For the text-containing cell, return its midpoint in (X, Y) coordinate format. 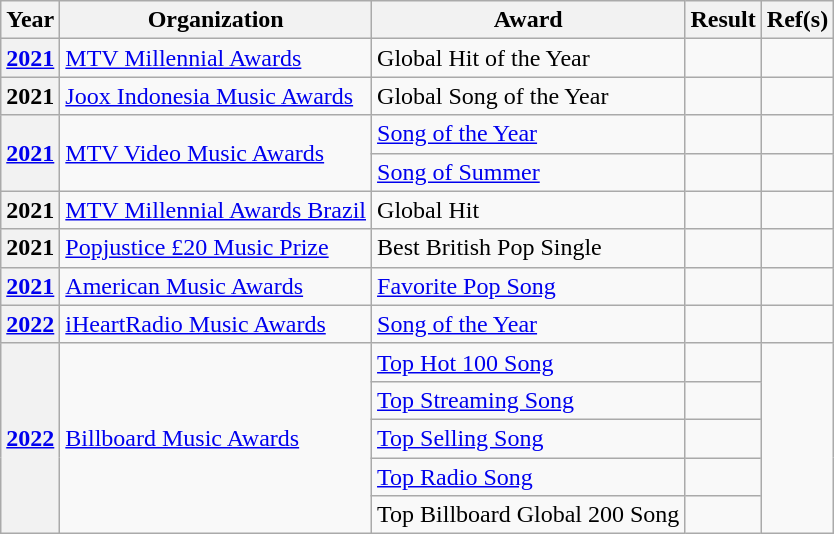
Organization (216, 20)
Result (723, 20)
Joox Indonesia Music Awards (216, 96)
Favorite Pop Song (528, 286)
Billboard Music Awards (216, 438)
Top Streaming Song (528, 400)
Global Song of the Year (528, 96)
American Music Awards (216, 286)
MTV Millennial Awards Brazil (216, 210)
Top Hot 100 Song (528, 362)
Top Radio Song (528, 477)
Top Selling Song (528, 438)
Popjustice £20 Music Prize (216, 248)
Global Hit (528, 210)
MTV Millennial Awards (216, 58)
MTV Video Music Awards (216, 153)
Ref(s) (797, 20)
Global Hit of the Year (528, 58)
Song of Summer (528, 172)
iHeartRadio Music Awards (216, 324)
Best British Pop Single (528, 248)
Year (30, 20)
Award (528, 20)
Top Billboard Global 200 Song (528, 515)
